Output the [x, y] coordinate of the center of the cell containing the given text.  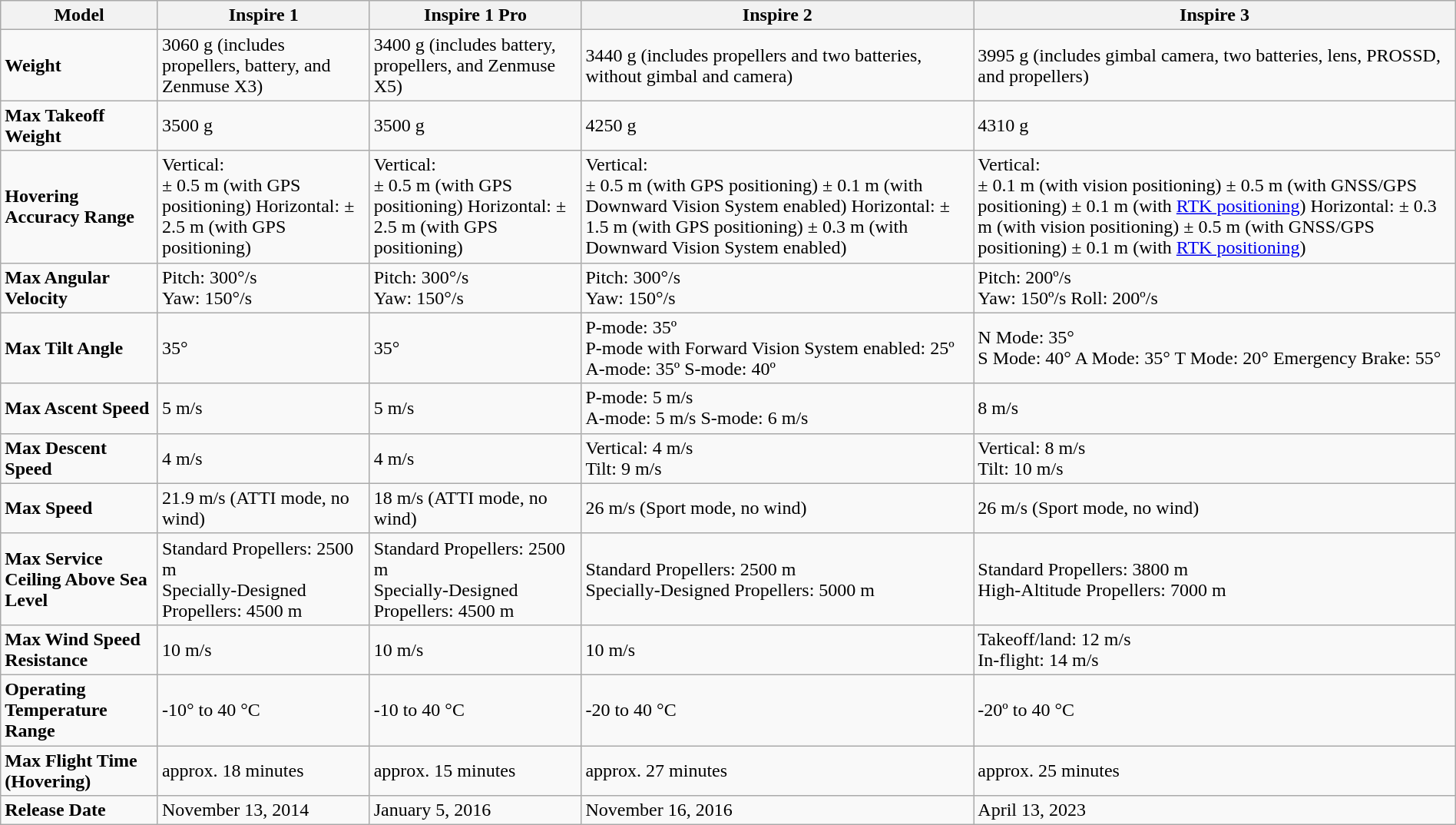
Max Ascent Speed [80, 409]
Max Descent Speed [80, 458]
January 5, 2016 [475, 810]
21.9 m/s (ATTI mode, no wind) [263, 509]
-10 to 40 °C [475, 710]
approx. 18 minutes [263, 770]
Hovering Accuracy Range [80, 207]
Max Takeoff Weight [80, 126]
Operating Temperature Range [80, 710]
November 13, 2014 [263, 810]
3440 g (includes propellers and two batteries, without gimbal and camera) [777, 65]
approx. 25 minutes [1215, 770]
Max Speed [80, 509]
Vertical: 4 m/sTilt: 9 m/s [777, 458]
-20º to 40 °C [1215, 710]
3400 g (includes battery, propellers, and Zenmuse X5) [475, 65]
Standard Propellers: 3800 mHigh-Altitude Propellers: 7000 m [1215, 579]
approx. 27 minutes [777, 770]
N Mode: 35°S Mode: 40° A Mode: 35° T Mode: 20° Emergency Brake: 55° [1215, 348]
Vertical: 8 m/sTilt: 10 m/s [1215, 458]
-20 to 40 °C [777, 710]
4250 g [777, 126]
Inspire 1 Pro [475, 15]
Max Tilt Angle [80, 348]
Max Service Ceiling Above Sea Level [80, 579]
Takeoff/land: 12 m/sIn-flight: 14 m/s [1215, 650]
P-mode: 35ºP-mode with Forward Vision System enabled: 25º A-mode: 35º S-mode: 40º [777, 348]
Model [80, 15]
3060 g (includes propellers, battery, and Zenmuse X3) [263, 65]
4310 g [1215, 126]
Weight [80, 65]
18 m/s (ATTI mode, no wind) [475, 509]
November 16, 2016 [777, 810]
3995 g (includes gimbal camera, two batteries, lens, PROSSD, and propellers) [1215, 65]
8 m/s [1215, 409]
P-mode: 5 m/sA-mode: 5 m/s S-mode: 6 m/s [777, 409]
April 13, 2023 [1215, 810]
Max Angular Velocity [80, 287]
Inspire 1 [263, 15]
approx. 15 minutes [475, 770]
Inspire 2 [777, 15]
Inspire 3 [1215, 15]
Pitch: 200º/sYaw: 150º/s Roll: 200º/s [1215, 287]
Max Flight Time (Hovering) [80, 770]
-10° to 40 °C [263, 710]
Standard Propellers: 2500 mSpecially-Designed Propellers: 5000 m [777, 579]
Max Wind Speed Resistance [80, 650]
Release Date [80, 810]
